Pinpoint the cell where the given text exists, returning its [X, Y] midpoint coordinate. 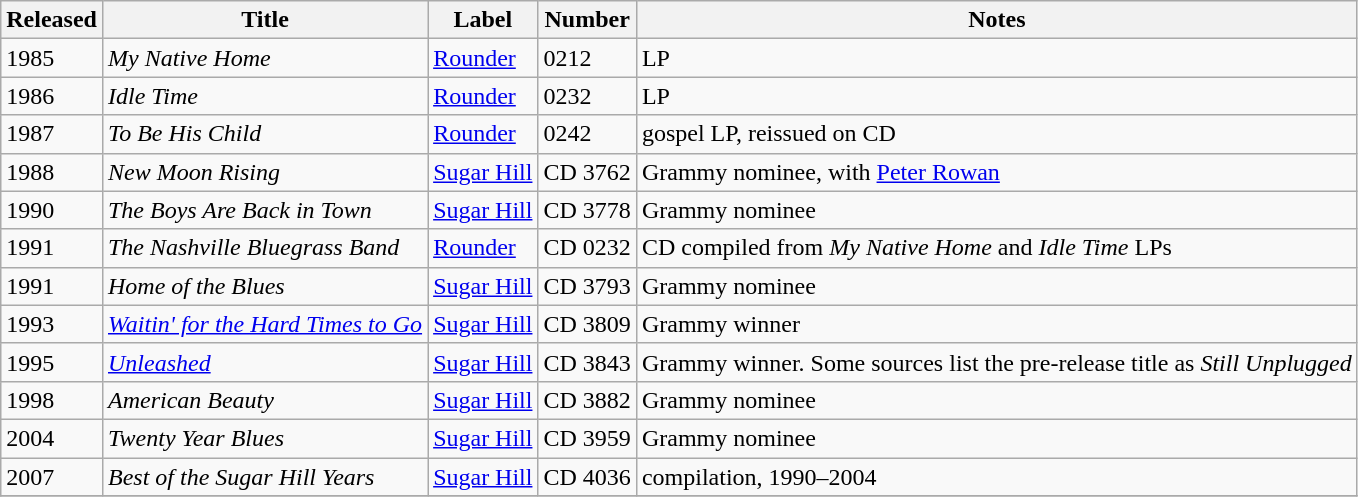
1987 [52, 134]
Title [264, 20]
Released [52, 20]
CD 0232 [587, 248]
gospel LP, reissued on CD [996, 134]
The Boys Are Back in Town [264, 210]
CD 3793 [587, 286]
Notes [996, 20]
1988 [52, 172]
1986 [52, 96]
To Be His Child [264, 134]
American Beauty [264, 400]
CD 3778 [587, 210]
Idle Time [264, 96]
compilation, 1990–2004 [996, 477]
Unleashed [264, 362]
Twenty Year Blues [264, 438]
Grammy winner [996, 324]
CD 3762 [587, 172]
Grammy nominee, with Peter Rowan [996, 172]
Number [587, 20]
The Nashville Bluegrass Band [264, 248]
CD 3882 [587, 400]
Waitin' for the Hard Times to Go [264, 324]
CD 3843 [587, 362]
CD compiled from My Native Home and Idle Time LPs [996, 248]
2004 [52, 438]
0242 [587, 134]
CD 3809 [587, 324]
2007 [52, 477]
CD 3959 [587, 438]
Label [483, 20]
1985 [52, 58]
1998 [52, 400]
0212 [587, 58]
Home of the Blues [264, 286]
CD 4036 [587, 477]
0232 [587, 96]
New Moon Rising [264, 172]
1990 [52, 210]
Grammy winner. Some sources list the pre-release title as Still Unplugged [996, 362]
1993 [52, 324]
1995 [52, 362]
Best of the Sugar Hill Years [264, 477]
My Native Home [264, 58]
